Search for the cell housing the specified text and yield its [X, Y] center coordinate. 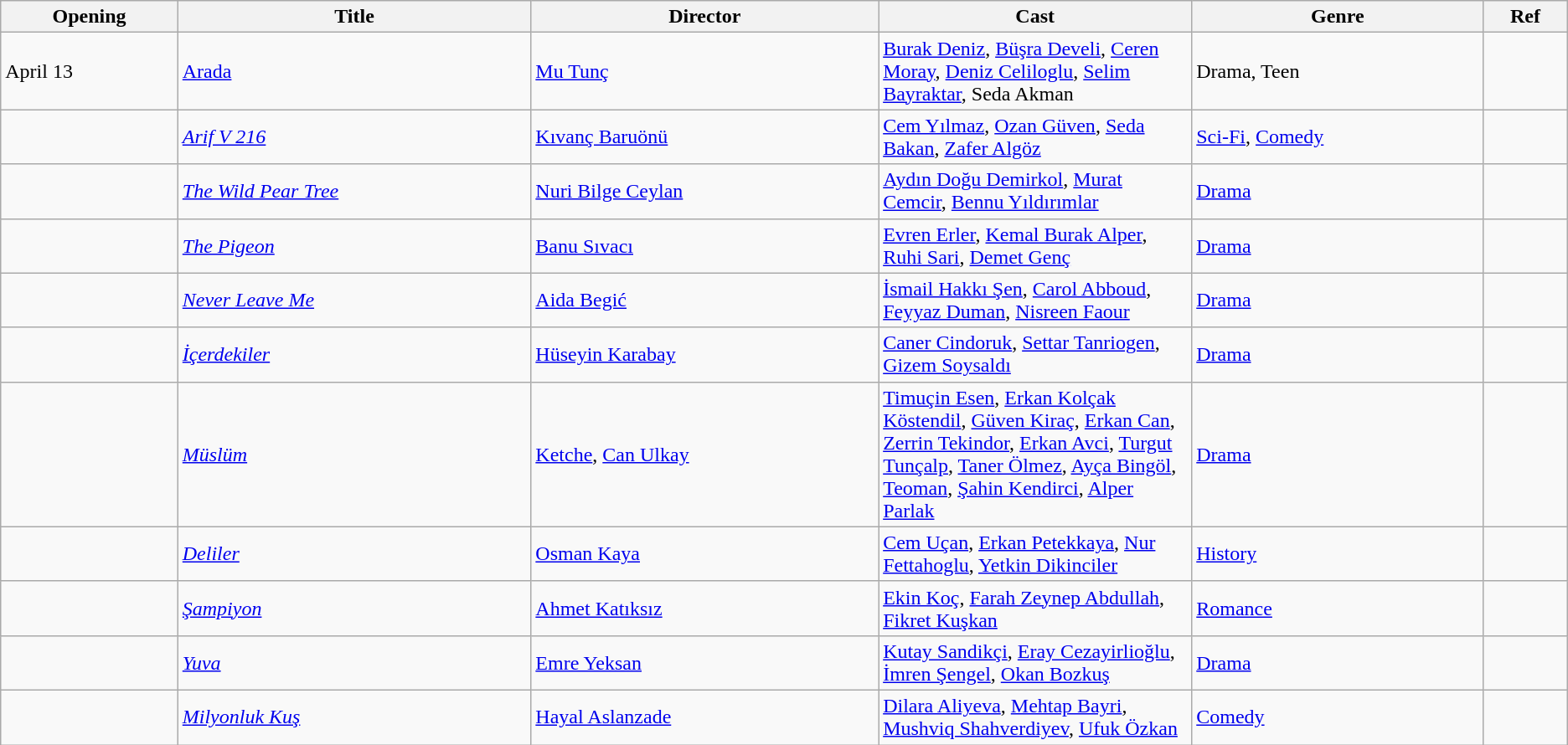
Director [705, 17]
İsmail Hakkı Şen, Carol Abboud, Feyyaz Duman, Nisreen Faour [1035, 300]
Milyonluk Kuş [354, 717]
Ketche, Can Ulkay [705, 454]
Kıvanç Baruönü [705, 137]
Aydın Doğu Demirkol, Murat Cemcir, Bennu Yıldırımlar [1035, 191]
Evren Erler, Kemal Burak Alper, Ruhi Sari, Demet Genç [1035, 246]
İçerdekiler [354, 355]
Şampiyon [354, 608]
Aida Begić [705, 300]
Kutay Sandikçi, Eray Cezayirlioğlu, İmren Şengel, Okan Bozkuş [1035, 663]
Emre Yeksan [705, 663]
Dilara Aliyeva, Mehtap Bayri, Mushviq Shahverdiyev, Ufuk Özkan [1035, 717]
Deliler [354, 554]
Comedy [1338, 717]
Nuri Bilge Ceylan [705, 191]
The Wild Pear Tree [354, 191]
Sci-Fi, Comedy [1338, 137]
Drama, Teen [1338, 71]
Caner Cindoruk, Settar Tanriogen, Gizem Soysaldı [1035, 355]
Cem Uçan, Erkan Petekkaya, Nur Fettahoglu, Yetkin Dikinciler [1035, 554]
Müslüm [354, 454]
April 13 [90, 71]
Cast [1035, 17]
Hüseyin Karabay [705, 355]
Ekin Koç, Farah Zeynep Abdullah, Fikret Kuşkan [1035, 608]
Burak Deniz, Büşra Develi, Ceren Moray, Deniz Celiloglu, Selim Bayraktar, Seda Akman [1035, 71]
Arif V 216 [354, 137]
Romance [1338, 608]
Mu Tunç [705, 71]
Hayal Aslanzade [705, 717]
Yuva [354, 663]
Arada [354, 71]
Ref [1525, 17]
Banu Sıvacı [705, 246]
Ahmet Katıksız [705, 608]
History [1338, 554]
Genre [1338, 17]
Never Leave Me [354, 300]
Cem Yılmaz, Ozan Güven, Seda Bakan, Zafer Algöz [1035, 137]
Title [354, 17]
The Pigeon [354, 246]
Opening [90, 17]
Osman Kaya [705, 554]
